Identify which cell holds the provided text, then report its (X, Y) central coordinate. 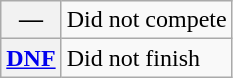
DNF (31, 58)
— (31, 20)
Did not finish (146, 58)
Did not compete (146, 20)
